Pinpoint the cell where the given text exists, returning its [X, Y] midpoint coordinate. 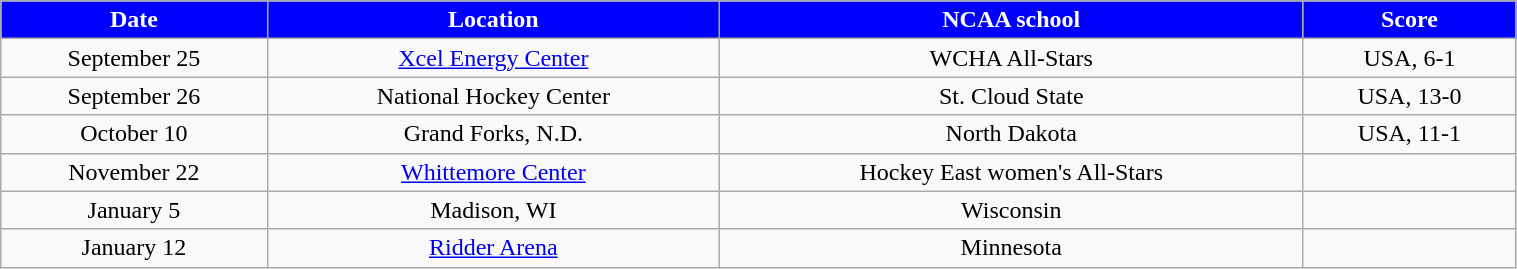
Location [494, 20]
Date [134, 20]
Hockey East women's All-Stars [1012, 172]
September 25 [134, 58]
USA, 13-0 [1410, 96]
St. Cloud State [1012, 96]
November 22 [134, 172]
Wisconsin [1012, 210]
October 10 [134, 134]
Ridder Arena [494, 248]
Grand Forks, N.D. [494, 134]
NCAA school [1012, 20]
January 12 [134, 248]
Xcel Energy Center [494, 58]
January 5 [134, 210]
Score [1410, 20]
Minnesota [1012, 248]
Madison, WI [494, 210]
National Hockey Center [494, 96]
USA, 6-1 [1410, 58]
September 26 [134, 96]
WCHA All-Stars [1012, 58]
North Dakota [1012, 134]
Whittemore Center [494, 172]
USA, 11-1 [1410, 134]
